Detect which cell encompasses the target text, then output its (X, Y) center coordinate. 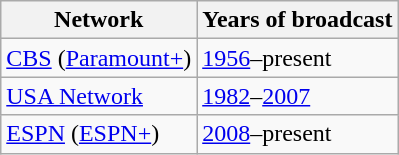
USA Network (99, 96)
1982–2007 (298, 96)
CBS (Paramount+) (99, 58)
Network (99, 20)
1956–present (298, 58)
2008–present (298, 134)
ESPN (ESPN+) (99, 134)
Years of broadcast (298, 20)
